Locate the cell with the specified text and output its (X, Y) center coordinate. 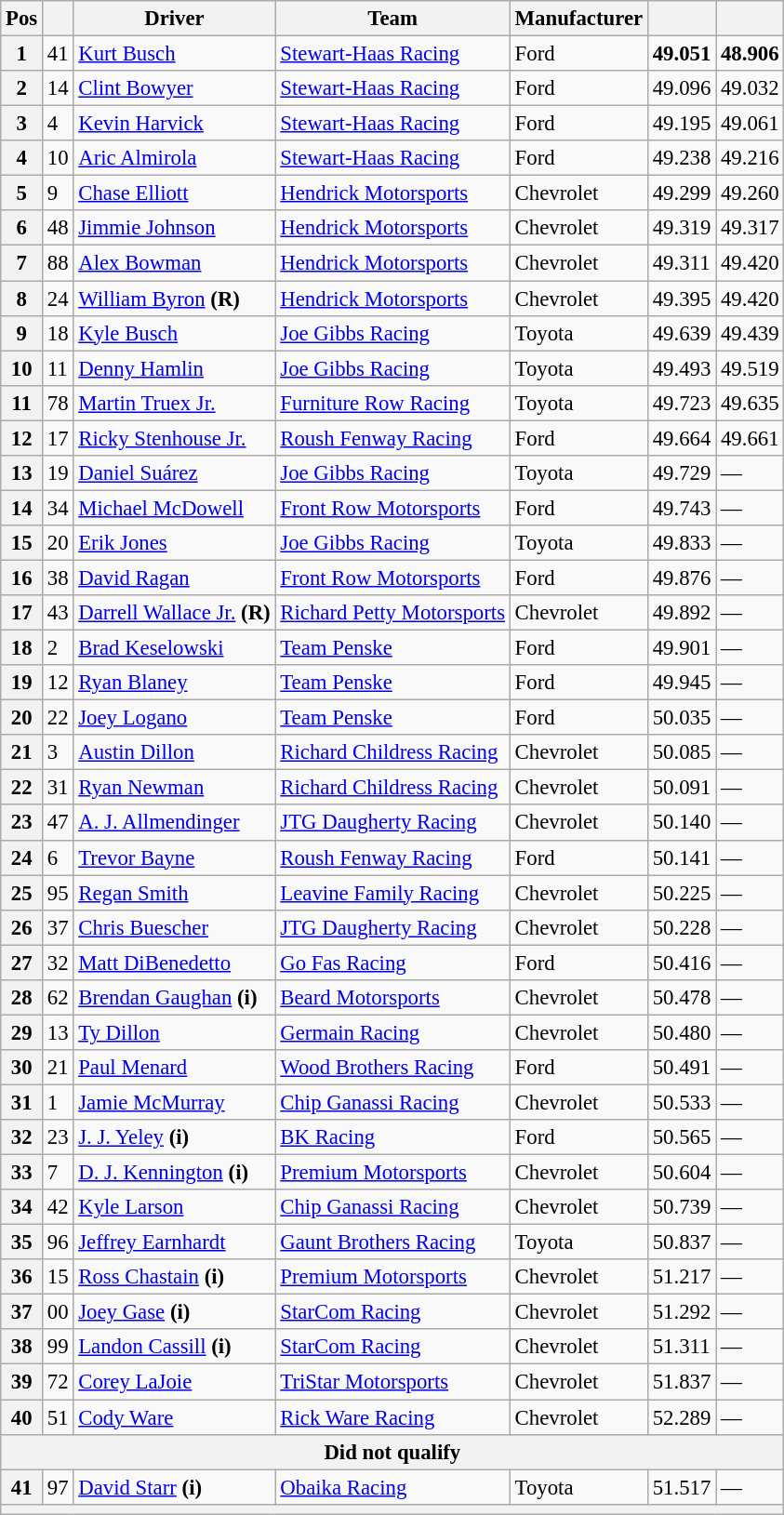
49.238 (681, 158)
49.661 (750, 438)
51.837 (681, 1382)
Chase Elliott (175, 193)
49.311 (681, 263)
25 (22, 893)
49.299 (681, 193)
Kyle Larson (175, 1207)
26 (22, 927)
Landon Cassill (i) (175, 1348)
49.519 (750, 368)
Beard Motorsports (392, 998)
Jeffrey Earnhardt (175, 1243)
49.833 (681, 543)
47 (58, 823)
Did not qualify (392, 1452)
BK Racing (392, 1137)
Brad Keselowski (175, 648)
Ryan Blaney (175, 683)
16 (22, 578)
Manufacturer (578, 19)
Martin Truex Jr. (175, 403)
Kevin Harvick (175, 124)
Go Fas Racing (392, 963)
42 (58, 1207)
William Byron (R) (175, 299)
Matt DiBenedetto (175, 963)
97 (58, 1487)
96 (58, 1243)
33 (22, 1173)
Clint Bowyer (175, 88)
Jimmie Johnson (175, 228)
40 (22, 1417)
8 (22, 299)
30 (22, 1068)
Germain Racing (392, 1032)
Cody Ware (175, 1417)
50.739 (681, 1207)
Denny Hamlin (175, 368)
Furniture Row Racing (392, 403)
Ross Chastain (i) (175, 1277)
Team (392, 19)
50.228 (681, 927)
51.217 (681, 1277)
Aric Almirola (175, 158)
Pos (22, 19)
50.480 (681, 1032)
49.729 (681, 473)
88 (58, 263)
Ricky Stenhouse Jr. (175, 438)
David Ragan (175, 578)
Chris Buescher (175, 927)
72 (58, 1382)
27 (22, 963)
Leavine Family Racing (392, 893)
43 (58, 613)
49.439 (750, 333)
50.141 (681, 857)
Joey Logano (175, 718)
49.317 (750, 228)
Regan Smith (175, 893)
Kyle Busch (175, 333)
62 (58, 998)
50.837 (681, 1243)
Michael McDowell (175, 508)
00 (58, 1312)
50.140 (681, 823)
Corey LaJoie (175, 1382)
49.723 (681, 403)
50.225 (681, 893)
Daniel Suárez (175, 473)
49.395 (681, 299)
49.945 (681, 683)
49.096 (681, 88)
50.478 (681, 998)
49.319 (681, 228)
Darrell Wallace Jr. (R) (175, 613)
Obaika Racing (392, 1487)
49.876 (681, 578)
28 (22, 998)
51.517 (681, 1487)
49.892 (681, 613)
50.491 (681, 1068)
51.292 (681, 1312)
Kurt Busch (175, 54)
50.604 (681, 1173)
Ryan Newman (175, 788)
51 (58, 1417)
D. J. Kennington (i) (175, 1173)
39 (22, 1382)
J. J. Yeley (i) (175, 1137)
Joey Gase (i) (175, 1312)
49.195 (681, 124)
Brendan Gaughan (i) (175, 998)
50.035 (681, 718)
TriStar Motorsports (392, 1382)
49.216 (750, 158)
35 (22, 1243)
Trevor Bayne (175, 857)
78 (58, 403)
Gaunt Brothers Racing (392, 1243)
49.260 (750, 193)
48.906 (750, 54)
Erik Jones (175, 543)
49.743 (681, 508)
Alex Bowman (175, 263)
Austin Dillon (175, 752)
49.493 (681, 368)
Wood Brothers Racing (392, 1068)
Jamie McMurray (175, 1102)
50.091 (681, 788)
50.533 (681, 1102)
29 (22, 1032)
49.635 (750, 403)
49.061 (750, 124)
49.032 (750, 88)
50.565 (681, 1137)
Ty Dillon (175, 1032)
50.416 (681, 963)
Paul Menard (175, 1068)
52.289 (681, 1417)
49.051 (681, 54)
Driver (175, 19)
49.901 (681, 648)
48 (58, 228)
David Starr (i) (175, 1487)
Rick Ware Racing (392, 1417)
36 (22, 1277)
5 (22, 193)
50.085 (681, 752)
99 (58, 1348)
49.664 (681, 438)
49.639 (681, 333)
51.311 (681, 1348)
95 (58, 893)
Richard Petty Motorsports (392, 613)
A. J. Allmendinger (175, 823)
